Extract the (X, Y) coordinate from the center of the cell holding the provided text.  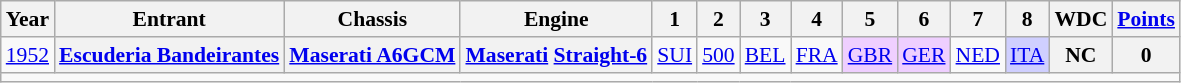
8 (1027, 19)
7 (978, 19)
6 (924, 19)
4 (817, 19)
Entrant (169, 19)
1 (674, 19)
FRA (817, 55)
BEL (766, 55)
GER (924, 55)
NED (978, 55)
Maserati A6GCM (372, 55)
NC (1080, 55)
GBR (870, 55)
SUI (674, 55)
500 (718, 55)
ITA (1027, 55)
2 (718, 19)
Points (1146, 19)
Escuderia Bandeirantes (169, 55)
Chassis (372, 19)
3 (766, 19)
5 (870, 19)
WDC (1080, 19)
Year (28, 19)
Maserati Straight-6 (556, 55)
Engine (556, 19)
1952 (28, 55)
0 (1146, 55)
